Return the [X, Y] coordinate for the center point of the cell that contains the specified text.  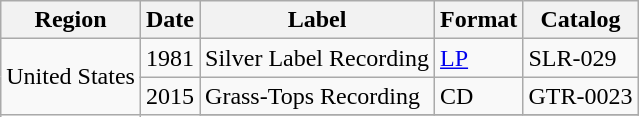
Catalog [580, 20]
2015 [170, 96]
CD [479, 96]
LP [479, 58]
GTR-0023 [580, 96]
United States [71, 77]
SLR-029 [580, 58]
Format [479, 20]
Label [318, 20]
Date [170, 20]
1981 [170, 58]
Region [71, 20]
Grass-Tops Recording [318, 96]
Silver Label Recording [318, 58]
